Extract the [X, Y] coordinate from the center of the cell holding the provided text.  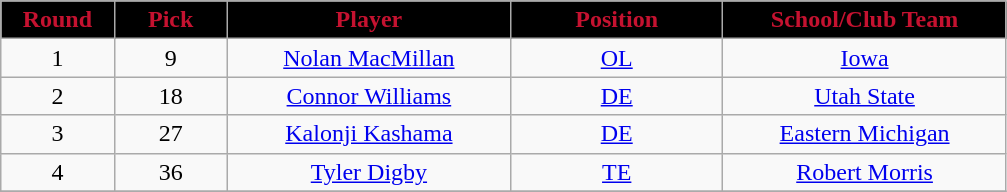
Utah State [864, 96]
4 [58, 172]
18 [170, 96]
Kalonji Kashama [368, 134]
Eastern Michigan [864, 134]
3 [58, 134]
OL [617, 58]
School/Club Team [864, 20]
Robert Morris [864, 172]
Iowa [864, 58]
Pick [170, 20]
27 [170, 134]
36 [170, 172]
Tyler Digby [368, 172]
Player [368, 20]
2 [58, 96]
Position [617, 20]
9 [170, 58]
Connor Williams [368, 96]
1 [58, 58]
Nolan MacMillan [368, 58]
Round [58, 20]
TE [617, 172]
